Extract the [X, Y] coordinate from the center of the cell holding the provided text.  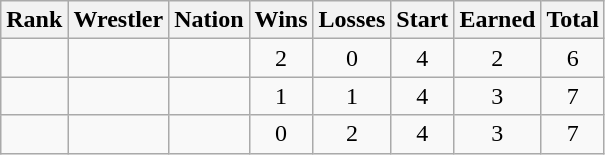
6 [573, 58]
Rank [34, 20]
Nation [209, 20]
Earned [498, 20]
Losses [352, 20]
Start [422, 20]
Total [573, 20]
Wins [281, 20]
Wrestler [118, 20]
